Pinpoint the cell where the given text exists, returning its [X, Y] midpoint coordinate. 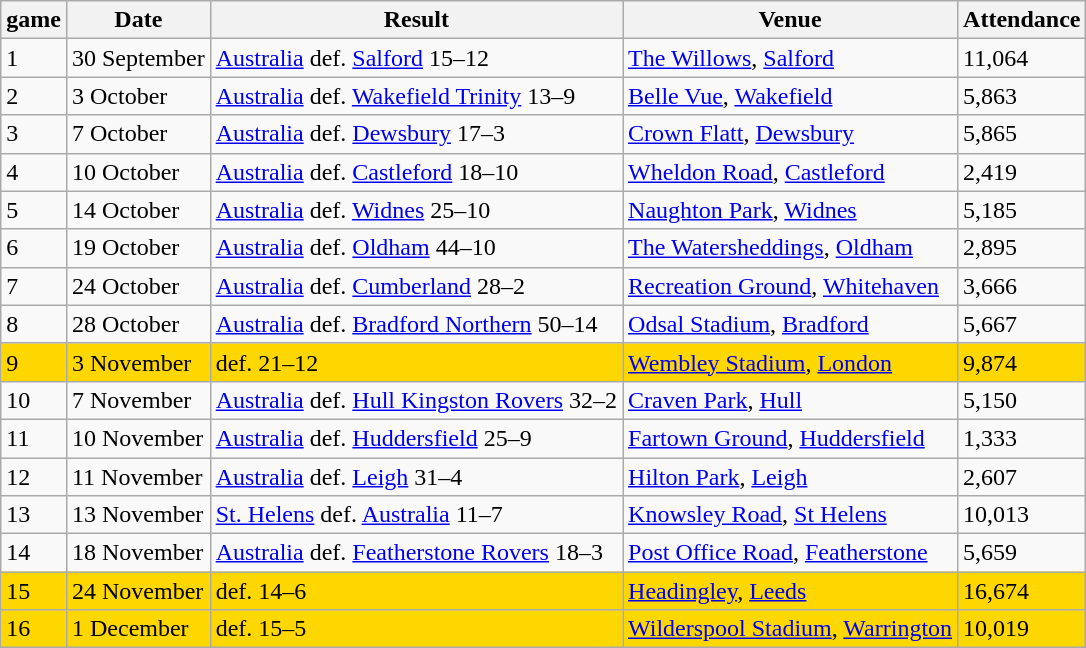
Wilderspool Stadium, Warrington [790, 629]
Belle Vue, Wakefield [790, 96]
Australia def. Oldham 44–10 [416, 248]
Australia def. Leigh 31–4 [416, 477]
2,895 [1022, 248]
Wembley Stadium, London [790, 362]
3 [34, 134]
St. Helens def. Australia 11–7 [416, 515]
15 [34, 591]
10 November [138, 438]
4 [34, 172]
1 [34, 58]
The Watersheddings, Oldham [790, 248]
Naughton Park, Widnes [790, 210]
1,333 [1022, 438]
9,874 [1022, 362]
game [34, 20]
5,150 [1022, 400]
Date [138, 20]
10,019 [1022, 629]
Australia def. Huddersfield 25–9 [416, 438]
Fartown Ground, Huddersfield [790, 438]
Australia def. Bradford Northern 50–14 [416, 324]
Wheldon Road, Castleford [790, 172]
Australia def. Cumberland 28–2 [416, 286]
10 [34, 400]
24 October [138, 286]
3 October [138, 96]
19 October [138, 248]
10,013 [1022, 515]
7 November [138, 400]
13 [34, 515]
28 October [138, 324]
5,667 [1022, 324]
5,865 [1022, 134]
7 [34, 286]
2,607 [1022, 477]
Attendance [1022, 20]
Post Office Road, Featherstone [790, 553]
Craven Park, Hull [790, 400]
Australia def. Salford 15–12 [416, 58]
10 October [138, 172]
Australia def. Castleford 18–10 [416, 172]
13 November [138, 515]
def. 15–5 [416, 629]
11 November [138, 477]
1 December [138, 629]
5 [34, 210]
6 [34, 248]
16,674 [1022, 591]
24 November [138, 591]
11,064 [1022, 58]
def. 14–6 [416, 591]
12 [34, 477]
Australia def. Wakefield Trinity 13–9 [416, 96]
3 November [138, 362]
The Willows, Salford [790, 58]
Hilton Park, Leigh [790, 477]
Australia def. Hull Kingston Rovers 32–2 [416, 400]
2 [34, 96]
5,863 [1022, 96]
Recreation Ground, Whitehaven [790, 286]
8 [34, 324]
9 [34, 362]
14 October [138, 210]
Knowsley Road, St Helens [790, 515]
11 [34, 438]
Australia def. Widnes 25–10 [416, 210]
3,666 [1022, 286]
def. 21–12 [416, 362]
5,659 [1022, 553]
Venue [790, 20]
2,419 [1022, 172]
Odsal Stadium, Bradford [790, 324]
Headingley, Leeds [790, 591]
Australia def. Featherstone Rovers 18–3 [416, 553]
14 [34, 553]
30 September [138, 58]
5,185 [1022, 210]
16 [34, 629]
18 November [138, 553]
7 October [138, 134]
Australia def. Dewsbury 17–3 [416, 134]
Result [416, 20]
Crown Flatt, Dewsbury [790, 134]
